Identify which cell holds the provided text, then report its (x, y) central coordinate. 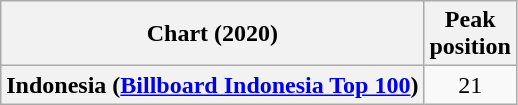
Chart (2020) (212, 34)
Indonesia (Billboard Indonesia Top 100) (212, 85)
21 (470, 85)
Peakposition (470, 34)
